Scan for the cell matching the given text and deliver its [x, y] coordinate at center. 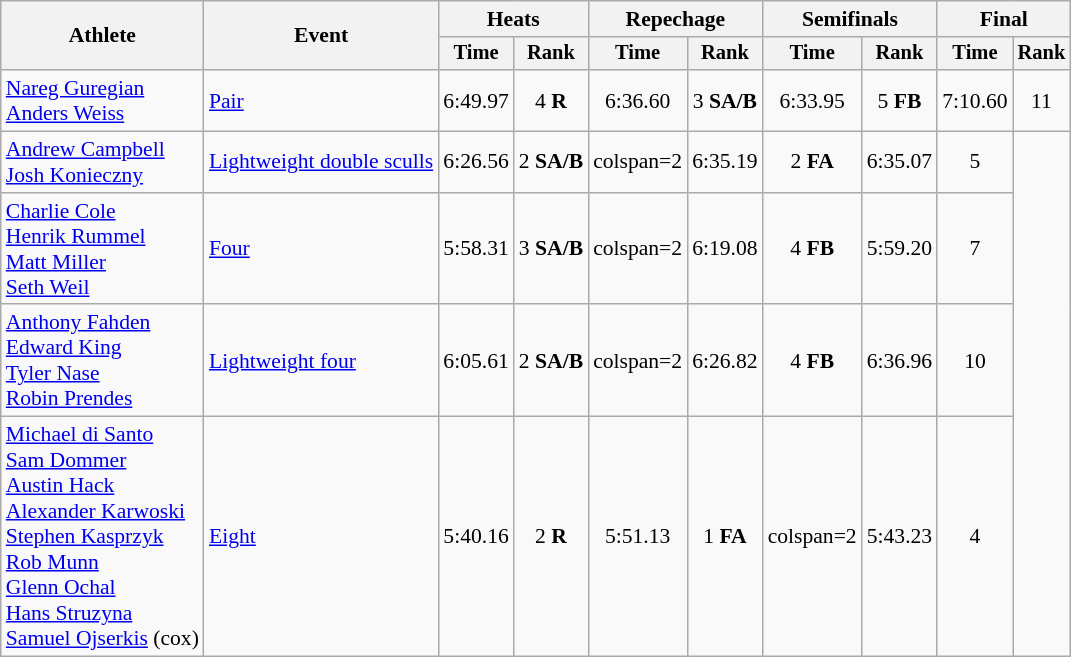
11 [1042, 100]
2 FA [812, 162]
6:33.95 [812, 100]
6:26.82 [724, 361]
5:59.20 [900, 249]
6:19.08 [724, 249]
Event [321, 36]
Anthony FahdenEdward KingTyler NaseRobin Prendes [102, 361]
7:10.60 [974, 100]
Semifinals [850, 19]
5:58.31 [476, 249]
5:51.13 [638, 537]
1 FA [724, 537]
Charlie ColeHenrik RummelMatt MillerSeth Weil [102, 249]
Andrew CampbellJosh Konieczny [102, 162]
Lightweight double sculls [321, 162]
Final [1004, 19]
10 [974, 361]
5 FB [900, 100]
Pair [321, 100]
Nareg GuregianAnders Weiss [102, 100]
6:35.07 [900, 162]
Athlete [102, 36]
Michael di SantoSam DommerAustin HackAlexander KarwoskiStephen KasprzykRob MunnGlenn OchalHans StruzynaSamuel Ojserkis (cox) [102, 537]
5:40.16 [476, 537]
4 [974, 537]
Repechage [676, 19]
7 [974, 249]
6:35.19 [724, 162]
5 [974, 162]
6:05.61 [476, 361]
Heats [513, 19]
6:49.97 [476, 100]
2 R [551, 537]
6:26.56 [476, 162]
6:36.96 [900, 361]
Lightweight four [321, 361]
Four [321, 249]
5:43.23 [900, 537]
Eight [321, 537]
4 R [551, 100]
6:36.60 [638, 100]
